Locate the cell with the specified text and output its [x, y] center coordinate. 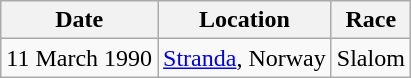
11 March 1990 [80, 58]
Stranda, Norway [245, 58]
Race [370, 20]
Date [80, 20]
Slalom [370, 58]
Location [245, 20]
